Extract the [X, Y] coordinate from the center of the cell holding the provided text.  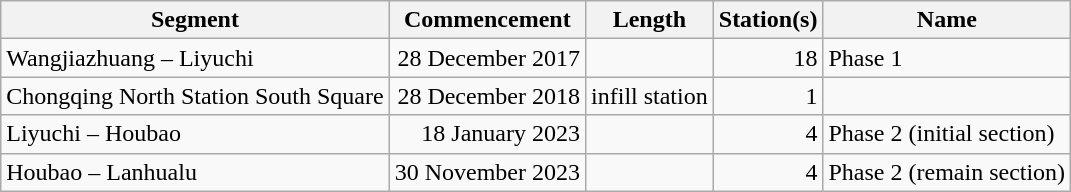
Phase 2 (initial section) [947, 134]
Name [947, 20]
28 December 2018 [487, 96]
Chongqing North Station South Square [195, 96]
28 December 2017 [487, 58]
Segment [195, 20]
Houbao – Lanhualu [195, 172]
Phase 1 [947, 58]
18 [768, 58]
Liyuchi – Houbao [195, 134]
30 November 2023 [487, 172]
Wangjiazhuang – Liyuchi [195, 58]
Phase 2 (remain section) [947, 172]
Length [650, 20]
1 [768, 96]
Station(s) [768, 20]
Commencement [487, 20]
infill station [650, 96]
18 January 2023 [487, 134]
